Extract the [X, Y] coordinate from the center of the cell holding the provided text.  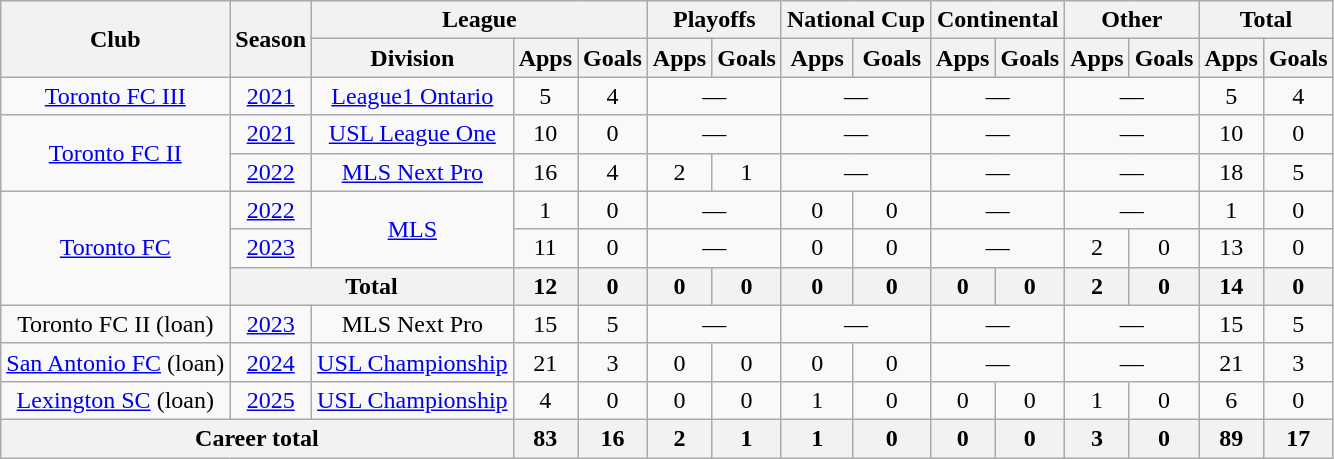
6 [1231, 400]
18 [1231, 172]
League [480, 20]
2024 [271, 362]
League1 Ontario [413, 96]
14 [1231, 286]
USL League One [413, 134]
Club [116, 39]
Toronto FC [116, 248]
2025 [271, 400]
Career total [257, 438]
Season [271, 39]
Lexington SC (loan) [116, 400]
83 [545, 438]
Toronto FC II (loan) [116, 324]
Division [413, 58]
Toronto FC III [116, 96]
San Antonio FC (loan) [116, 362]
89 [1231, 438]
Toronto FC II [116, 153]
17 [1298, 438]
MLS [413, 229]
Playoffs [714, 20]
Other [1132, 20]
12 [545, 286]
11 [545, 248]
13 [1231, 248]
Continental [998, 20]
National Cup [856, 20]
